Search for the cell housing the specified text and yield its (X, Y) center coordinate. 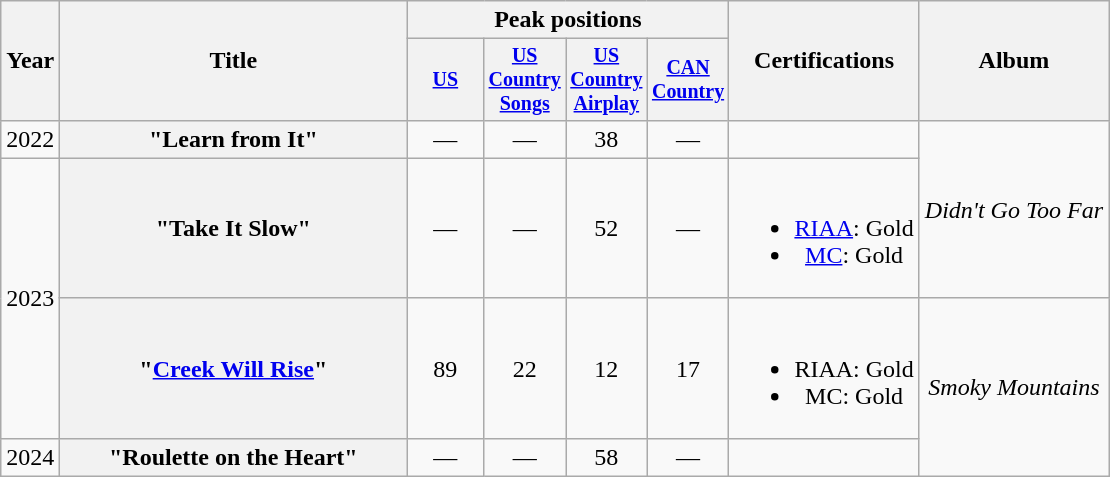
89 (446, 368)
CAN Country (688, 80)
"Roulette on the Heart" (234, 457)
"Creek Will Rise" (234, 368)
2023 (30, 298)
US Country Airplay (607, 80)
Album (1014, 61)
22 (525, 368)
US (446, 80)
Peak positions (568, 20)
Smoky Mountains (1014, 387)
12 (607, 368)
17 (688, 368)
52 (607, 228)
2024 (30, 457)
US Country Songs (525, 80)
38 (607, 139)
2022 (30, 139)
Didn't Go Too Far (1014, 209)
Certifications (824, 61)
Year (30, 61)
58 (607, 457)
Title (234, 61)
"Take It Slow" (234, 228)
"Learn from It" (234, 139)
